For the text-containing cell, return its midpoint in (x, y) coordinate format. 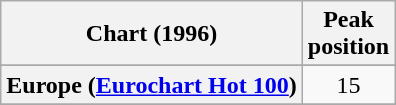
Peakposition (348, 34)
Europe (Eurochart Hot 100) (152, 85)
Chart (1996) (152, 34)
15 (348, 85)
